Return (x, y) of the center of cell containing provided text 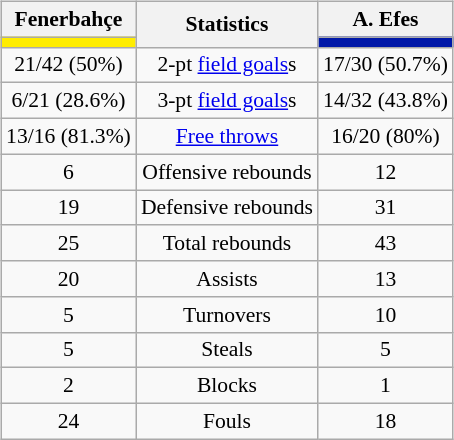
31 (386, 208)
Blocks (227, 386)
3-pt field goalss (227, 101)
Assists (227, 279)
Steals (227, 350)
18 (386, 421)
43 (386, 243)
25 (68, 243)
13/16 (81.3%) (68, 136)
Fouls (227, 421)
Offensive rebounds (227, 172)
19 (68, 208)
1 (386, 386)
16/20 (80%) (386, 136)
14/32 (43.8%) (386, 101)
A. Efes (386, 19)
Total rebounds (227, 243)
17/30 (50.7%) (386, 65)
Statistics (227, 24)
Free throws (227, 136)
20 (68, 279)
Fenerbahçe (68, 19)
Turnovers (227, 314)
2-pt field goalss (227, 65)
24 (68, 421)
13 (386, 279)
10 (386, 314)
Defensive rebounds (227, 208)
2 (68, 386)
6 (68, 172)
12 (386, 172)
6/21 (28.6%) (68, 101)
21/42 (50%) (68, 65)
